Determine the [x, y] coordinate at the center of the cell enclosing the given text.  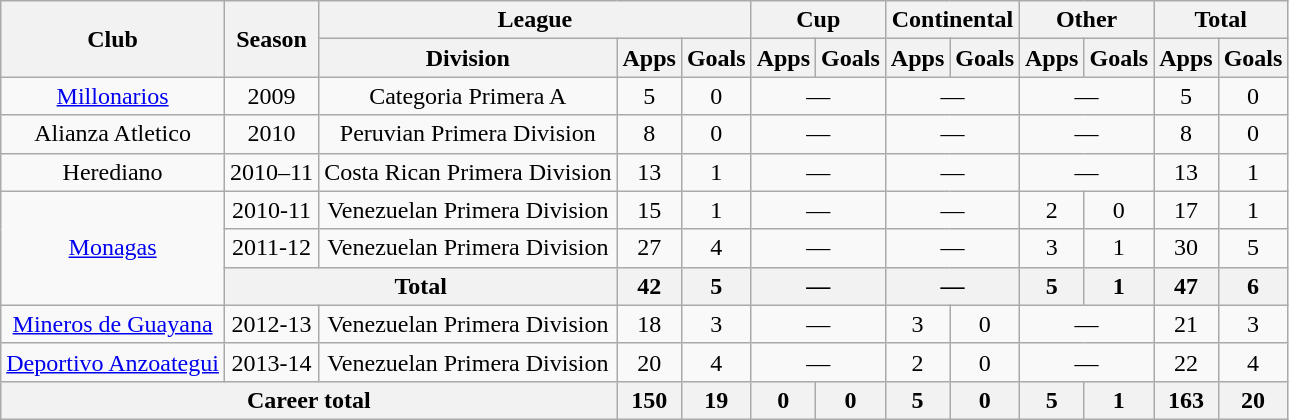
22 [1186, 362]
2011-12 [271, 248]
Deportivo Anzoategui [113, 362]
Continental [952, 20]
Other [1087, 20]
Categoria Primera A [468, 96]
2010–11 [271, 172]
Club [113, 39]
Millonarios [113, 96]
Division [468, 58]
Season [271, 39]
Career total [309, 400]
18 [649, 324]
Mineros de Guayana [113, 324]
6 [1253, 286]
30 [1186, 248]
150 [649, 400]
2013-14 [271, 362]
2010 [271, 134]
15 [649, 210]
17 [1186, 210]
2012-13 [271, 324]
42 [649, 286]
21 [1186, 324]
League [536, 20]
19 [716, 400]
Cup [818, 20]
2010-11 [271, 210]
163 [1186, 400]
2009 [271, 96]
Alianza Atletico [113, 134]
Peruvian Primera Division [468, 134]
Herediano [113, 172]
Costa Rican Primera Division [468, 172]
47 [1186, 286]
27 [649, 248]
Monagas [113, 248]
